Return the [x, y] coordinate for the center point of the cell that contains the specified text.  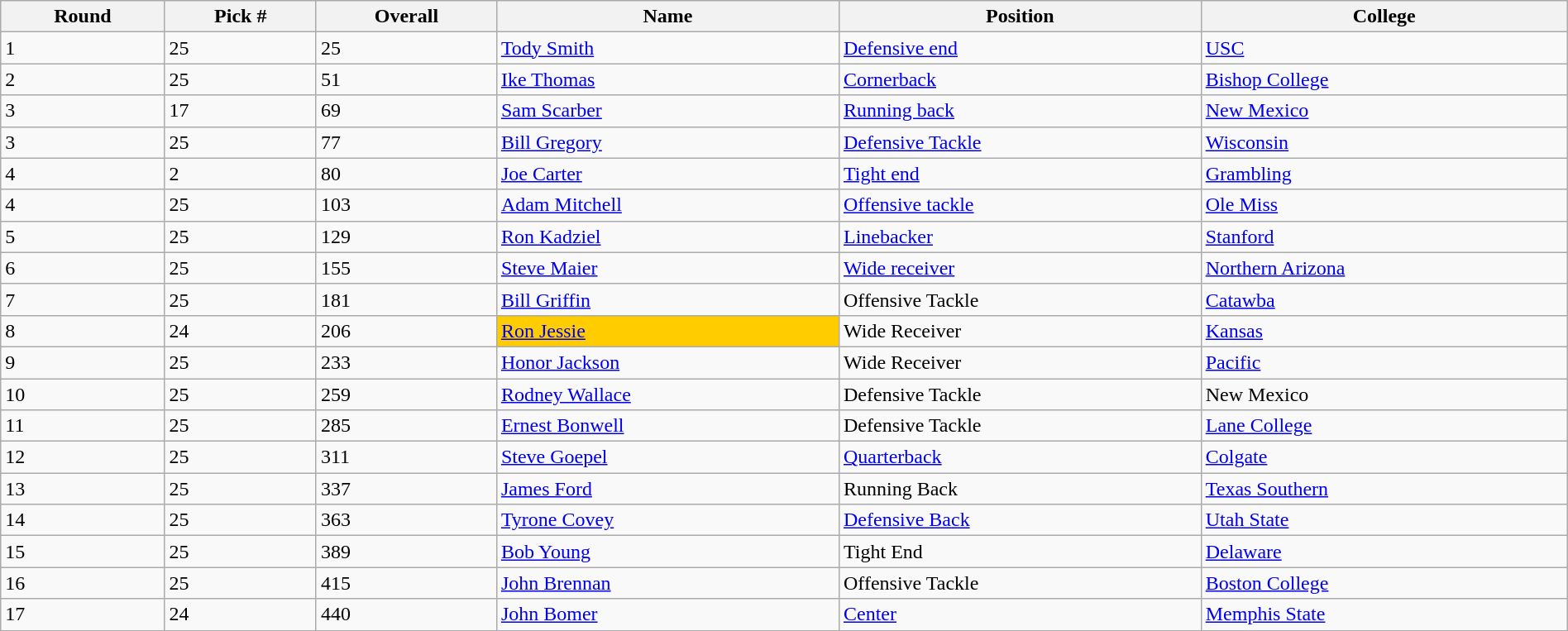
129 [406, 237]
Bill Griffin [667, 299]
51 [406, 79]
Honor Jackson [667, 362]
Memphis State [1384, 614]
Kansas [1384, 331]
Grambling [1384, 174]
Running Back [1020, 489]
Name [667, 17]
Center [1020, 614]
5 [83, 237]
206 [406, 331]
285 [406, 426]
Tight End [1020, 552]
Wide receiver [1020, 268]
415 [406, 583]
Adam Mitchell [667, 205]
13 [83, 489]
Position [1020, 17]
Ole Miss [1384, 205]
Rodney Wallace [667, 394]
Tyrone Covey [667, 520]
Round [83, 17]
Bob Young [667, 552]
Sam Scarber [667, 111]
John Brennan [667, 583]
363 [406, 520]
259 [406, 394]
155 [406, 268]
Joe Carter [667, 174]
Catawba [1384, 299]
8 [83, 331]
6 [83, 268]
Boston College [1384, 583]
John Bomer [667, 614]
Defensive Back [1020, 520]
77 [406, 142]
Delaware [1384, 552]
80 [406, 174]
Running back [1020, 111]
Quarterback [1020, 457]
Bill Gregory [667, 142]
Ernest Bonwell [667, 426]
11 [83, 426]
233 [406, 362]
311 [406, 457]
103 [406, 205]
Wisconsin [1384, 142]
389 [406, 552]
10 [83, 394]
Tight end [1020, 174]
Colgate [1384, 457]
James Ford [667, 489]
Ike Thomas [667, 79]
College [1384, 17]
14 [83, 520]
Utah State [1384, 520]
181 [406, 299]
440 [406, 614]
Steve Goepel [667, 457]
Stanford [1384, 237]
15 [83, 552]
69 [406, 111]
Lane College [1384, 426]
Defensive end [1020, 48]
Northern Arizona [1384, 268]
12 [83, 457]
337 [406, 489]
Cornerback [1020, 79]
Offensive tackle [1020, 205]
Bishop College [1384, 79]
1 [83, 48]
Tody Smith [667, 48]
USC [1384, 48]
Steve Maier [667, 268]
Pacific [1384, 362]
16 [83, 583]
Ron Jessie [667, 331]
Overall [406, 17]
Pick # [240, 17]
7 [83, 299]
9 [83, 362]
Ron Kadziel [667, 237]
Linebacker [1020, 237]
Texas Southern [1384, 489]
